Capture the cell that displays the provided text and extract its [x, y] central coordinate. 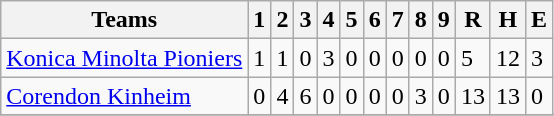
12 [508, 58]
8 [420, 20]
E [538, 20]
2 [282, 20]
Corendon Kinheim [124, 96]
7 [398, 20]
Teams [124, 20]
H [508, 20]
9 [444, 20]
R [472, 20]
Konica Minolta Pioniers [124, 58]
